Detect which cell encompasses the target text, then output its [X, Y] center coordinate. 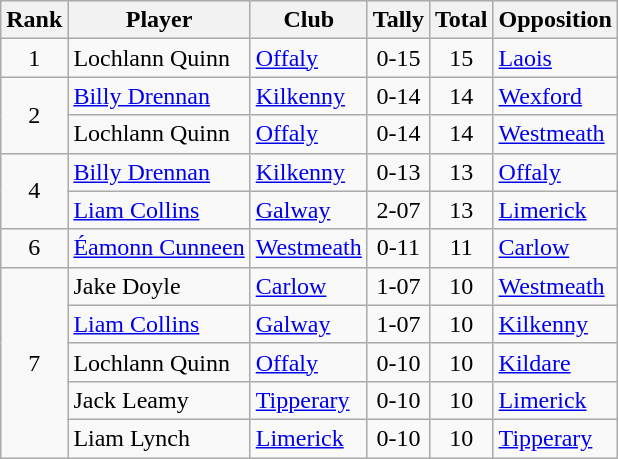
1 [34, 58]
Rank [34, 20]
Opposition [555, 20]
Total [462, 20]
2 [34, 115]
15 [462, 58]
Jake Doyle [159, 286]
6 [34, 248]
4 [34, 191]
Kildare [555, 362]
Wexford [555, 96]
2-07 [398, 210]
Tally [398, 20]
Laois [555, 58]
Jack Leamy [159, 400]
0-15 [398, 58]
7 [34, 362]
Club [308, 20]
Liam Lynch [159, 438]
0-13 [398, 172]
Éamonn Cunneen [159, 248]
11 [462, 248]
Player [159, 20]
0-11 [398, 248]
